Locate the cell with the specified text and output its [X, Y] center coordinate. 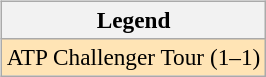
ATP Challenger Tour (1–1) [133, 57]
Legend [133, 20]
